Capture the cell that displays the provided text and extract its (x, y) central coordinate. 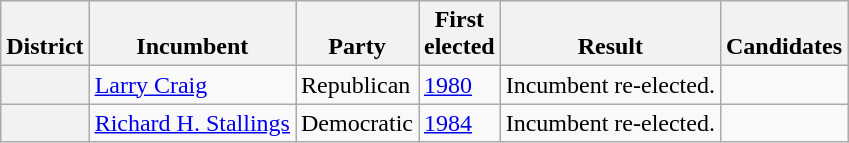
Party (358, 34)
Incumbent (192, 34)
Democratic (358, 123)
1984 (459, 123)
Larry Craig (192, 85)
1980 (459, 85)
District (45, 34)
Candidates (784, 34)
Firstelected (459, 34)
Richard H. Stallings (192, 123)
Republican (358, 85)
Result (610, 34)
